Detect which cell encompasses the target text, then output its [x, y] center coordinate. 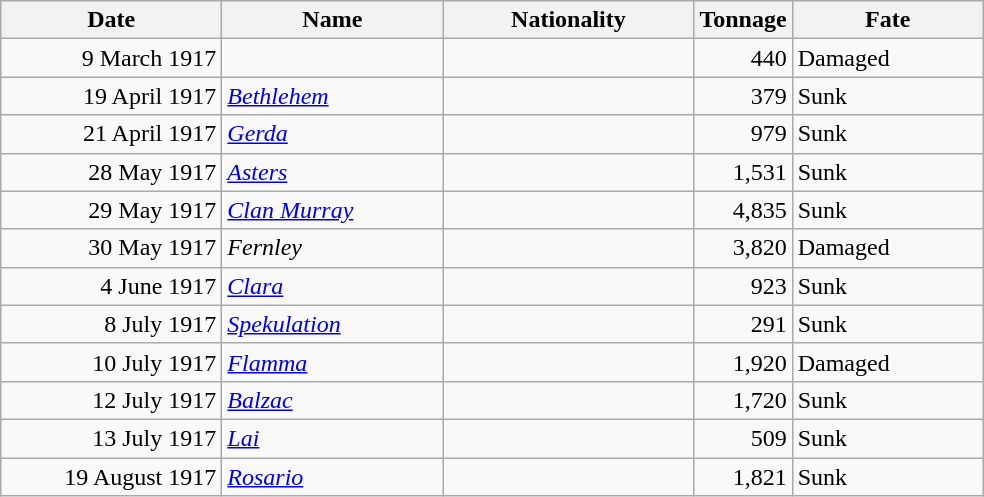
Lai [332, 438]
Spekulation [332, 324]
30 May 1917 [112, 248]
4 June 1917 [112, 286]
13 July 1917 [112, 438]
Balzac [332, 400]
509 [743, 438]
Gerda [332, 134]
9 March 1917 [112, 58]
1,821 [743, 477]
21 April 1917 [112, 134]
979 [743, 134]
19 August 1917 [112, 477]
1,720 [743, 400]
Name [332, 20]
Bethlehem [332, 96]
Fate [888, 20]
12 July 1917 [112, 400]
Nationality [568, 20]
379 [743, 96]
Clara [332, 286]
10 July 1917 [112, 362]
29 May 1917 [112, 210]
Date [112, 20]
1,531 [743, 172]
1,920 [743, 362]
Fernley [332, 248]
440 [743, 58]
Asters [332, 172]
Rosario [332, 477]
Flamma [332, 362]
Tonnage [743, 20]
Clan Murray [332, 210]
291 [743, 324]
4,835 [743, 210]
8 July 1917 [112, 324]
3,820 [743, 248]
923 [743, 286]
28 May 1917 [112, 172]
19 April 1917 [112, 96]
